Capture the cell that displays the provided text and extract its [X, Y] central coordinate. 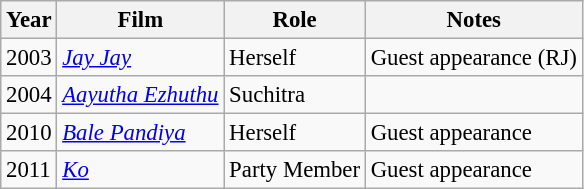
2004 [29, 95]
Guest appearance (RJ) [474, 58]
Role [295, 20]
Bale Pandiya [140, 133]
2003 [29, 58]
2010 [29, 133]
Party Member [295, 170]
2011 [29, 170]
Year [29, 20]
Ko [140, 170]
Film [140, 20]
Aayutha Ezhuthu [140, 95]
Jay Jay [140, 58]
Suchitra [295, 95]
Notes [474, 20]
